For the text-containing cell, return its midpoint in [X, Y] coordinate format. 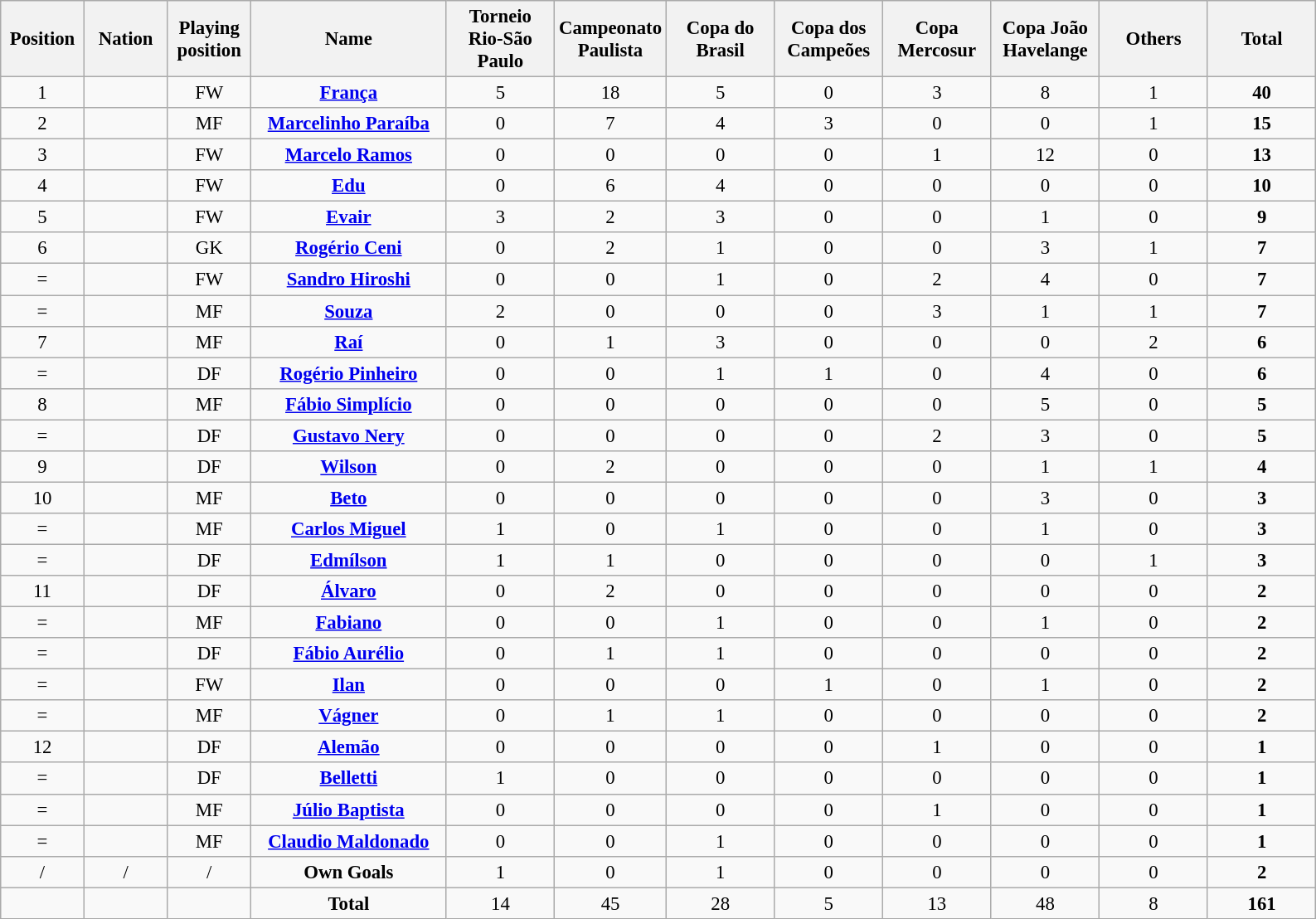
Copa João Havelange [1045, 39]
Júlio Baptista [349, 810]
Torneio Rio-São Paulo [501, 39]
Evair [349, 217]
Position [43, 39]
Playing position [209, 39]
Alemão [349, 747]
Álvaro [349, 591]
Copa dos Campeões [829, 39]
45 [610, 903]
Copa do Brasil [720, 39]
Rogério Ceni [349, 248]
Edu [349, 186]
14 [501, 903]
161 [1262, 903]
Belletti [349, 779]
Marcelo Ramos [349, 155]
Own Goals [349, 872]
Ilan [349, 685]
28 [720, 903]
Campeonato Paulista [610, 39]
40 [1262, 93]
15 [1262, 124]
Rogério Pinheiro [349, 373]
Name [349, 39]
Fabiano [349, 623]
11 [43, 591]
48 [1045, 903]
Beto [349, 498]
Gustavo Nery [349, 435]
Nation [126, 39]
18 [610, 93]
Wilson [349, 467]
Sandro Hiroshi [349, 280]
Carlos Miguel [349, 529]
Marcelinho Paraíba [349, 124]
Fábio Aurélio [349, 654]
Vágner [349, 716]
França [349, 93]
Copa Mercosur [937, 39]
Edmílson [349, 560]
Fábio Simplício [349, 404]
Raí [349, 342]
Others [1154, 39]
Souza [349, 311]
Claudio Maldonado [349, 841]
GK [209, 248]
